Extract the [X, Y] coordinate from the center of the cell holding the provided text.  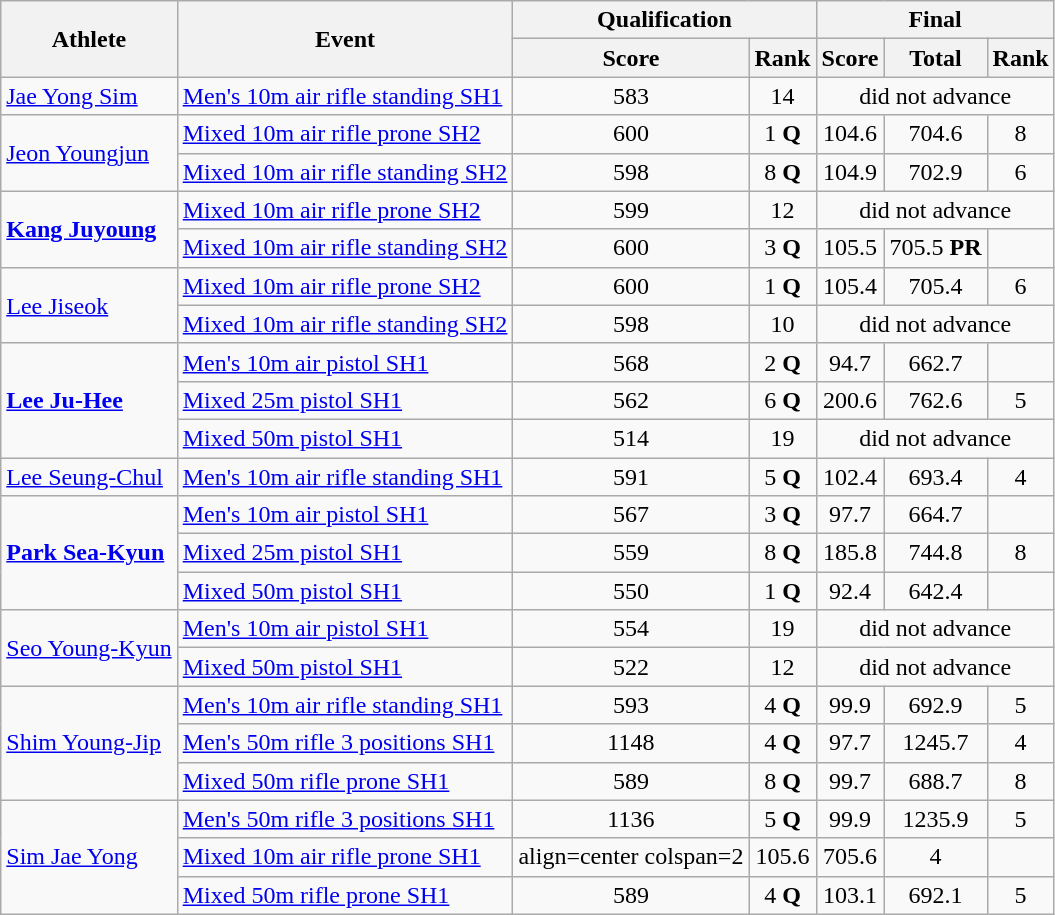
Sim Jae Yong [89, 857]
103.1 [850, 895]
705.6 [850, 857]
92.4 [850, 591]
1136 [631, 819]
1235.9 [936, 819]
Park Sea-Kyun [89, 553]
Jae Yong Sim [89, 96]
522 [631, 667]
Athlete [89, 39]
692.1 [936, 895]
693.4 [936, 477]
704.6 [936, 134]
Seo Young-Kyun [89, 648]
200.6 [850, 400]
642.4 [936, 591]
567 [631, 515]
583 [631, 96]
105.5 [850, 248]
688.7 [936, 781]
Shim Young-Jip [89, 743]
105.6 [782, 857]
Lee Ju-Hee [89, 400]
599 [631, 210]
1148 [631, 743]
14 [782, 96]
559 [631, 553]
591 [631, 477]
Lee Jiseok [89, 305]
1245.7 [936, 743]
554 [631, 629]
593 [631, 705]
Jeon Youngjun [89, 153]
705.4 [936, 286]
align=center colspan=2 [631, 857]
702.9 [936, 172]
Lee Seung-Chul [89, 477]
514 [631, 438]
Event [345, 39]
562 [631, 400]
692.9 [936, 705]
10 [782, 324]
104.9 [850, 172]
104.6 [850, 134]
Qualification [664, 20]
102.4 [850, 477]
105.4 [850, 286]
568 [631, 362]
550 [631, 591]
99.7 [850, 781]
6 Q [782, 400]
Kang Juyoung [89, 229]
Total [936, 58]
Mixed 10m air rifle prone SH1 [345, 857]
185.8 [850, 553]
2 Q [782, 362]
664.7 [936, 515]
762.6 [936, 400]
94.7 [850, 362]
662.7 [936, 362]
705.5 PR [936, 248]
744.8 [936, 553]
Final [935, 20]
